Detect which cell encompasses the target text, then output its (X, Y) center coordinate. 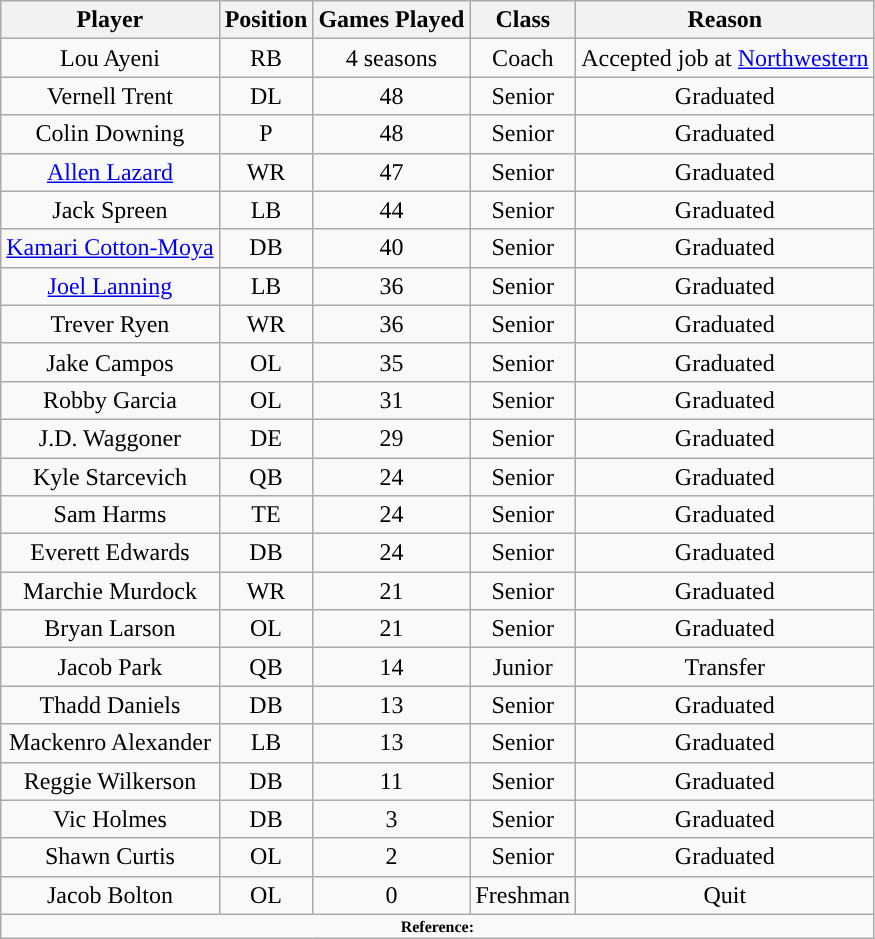
14 (392, 667)
Transfer (725, 667)
Shawn Curtis (110, 857)
Kyle Starcevich (110, 477)
Trever Ryen (110, 324)
Freshman (523, 895)
35 (392, 362)
0 (392, 895)
Quit (725, 895)
Everett Edwards (110, 553)
Class (523, 20)
31 (392, 400)
Allen Lazard (110, 172)
Accepted job at Northwestern (725, 58)
4 seasons (392, 58)
Reason (725, 20)
Lou Ayeni (110, 58)
RB (266, 58)
Vernell Trent (110, 96)
Robby Garcia (110, 400)
11 (392, 781)
29 (392, 438)
Reggie Wilkerson (110, 781)
Marchie Murdock (110, 591)
Colin Downing (110, 134)
2 (392, 857)
Position (266, 20)
40 (392, 248)
TE (266, 515)
Coach (523, 58)
Mackenro Alexander (110, 743)
Jacob Bolton (110, 895)
Sam Harms (110, 515)
DE (266, 438)
Bryan Larson (110, 629)
Jack Spreen (110, 210)
3 (392, 819)
DL (266, 96)
Kamari Cotton-Moya (110, 248)
Reference: (438, 926)
44 (392, 210)
Vic Holmes (110, 819)
P (266, 134)
Thadd Daniels (110, 705)
Joel Lanning (110, 286)
Junior (523, 667)
Jacob Park (110, 667)
47 (392, 172)
Jake Campos (110, 362)
J.D. Waggoner (110, 438)
Games Played (392, 20)
Player (110, 20)
